From the cell containing the given text, extract its center point as [x, y] coordinate. 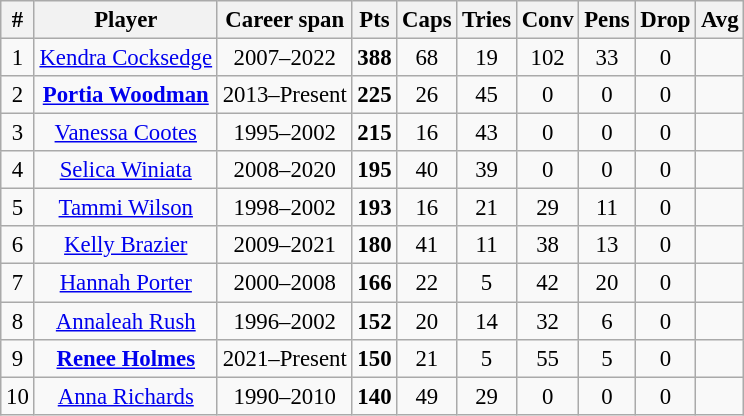
1995–2002 [284, 133]
32 [548, 321]
150 [374, 358]
Tries [487, 20]
8 [18, 321]
215 [374, 133]
14 [487, 321]
1998–2002 [284, 208]
Kelly Brazier [126, 245]
2013–Present [284, 95]
Hannah Porter [126, 283]
140 [374, 396]
Career span [284, 20]
Avg [720, 20]
49 [427, 396]
225 [374, 95]
1990–2010 [284, 396]
42 [548, 283]
9 [18, 358]
3 [18, 133]
Kendra Cocksedge [126, 58]
Drop [666, 20]
Pens [607, 20]
1996–2002 [284, 321]
7 [18, 283]
Anna Richards [126, 396]
388 [374, 58]
1 [18, 58]
2007–2022 [284, 58]
45 [487, 95]
4 [18, 170]
Portia Woodman [126, 95]
22 [427, 283]
Vanessa Cootes [126, 133]
102 [548, 58]
Annaleah Rush [126, 321]
Pts [374, 20]
Player [126, 20]
166 [374, 283]
13 [607, 245]
26 [427, 95]
# [18, 20]
2021–Present [284, 358]
68 [427, 58]
41 [427, 245]
55 [548, 358]
38 [548, 245]
Conv [548, 20]
152 [374, 321]
Renee Holmes [126, 358]
39 [487, 170]
Tammi Wilson [126, 208]
Caps [427, 20]
193 [374, 208]
33 [607, 58]
19 [487, 58]
2009–2021 [284, 245]
Selica Winiata [126, 170]
195 [374, 170]
180 [374, 245]
43 [487, 133]
2008–2020 [284, 170]
10 [18, 396]
2 [18, 95]
2000–2008 [284, 283]
40 [427, 170]
